Return the [X, Y] coordinate for the center point of the cell that contains the specified text.  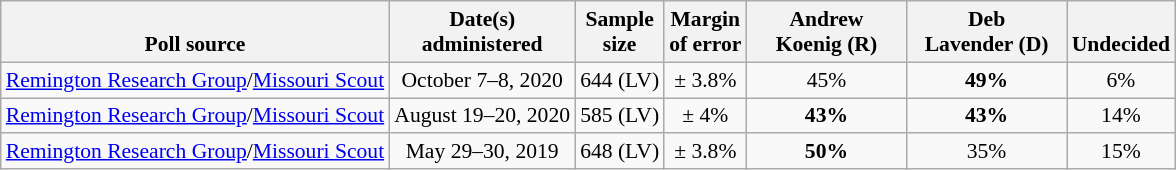
49% [987, 80]
Poll source [195, 32]
14% [1121, 116]
Marginof error [705, 32]
August 19–20, 2020 [482, 116]
6% [1121, 80]
585 (LV) [620, 116]
644 (LV) [620, 80]
35% [987, 152]
Samplesize [620, 32]
648 (LV) [620, 152]
45% [826, 80]
50% [826, 152]
AndrewKoenig (R) [826, 32]
± 4% [705, 116]
15% [1121, 152]
May 29–30, 2019 [482, 152]
October 7–8, 2020 [482, 80]
Date(s)administered [482, 32]
Undecided [1121, 32]
DebLavender (D) [987, 32]
